Capture the cell that displays the provided text and extract its (X, Y) central coordinate. 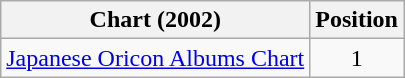
1 (357, 58)
Position (357, 20)
Japanese Oricon Albums Chart (156, 58)
Chart (2002) (156, 20)
